Output the [x, y] coordinate of the center of the cell containing the given text.  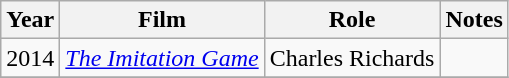
Year [30, 20]
Film [162, 20]
Notes [474, 20]
2014 [30, 58]
Charles Richards [352, 58]
Role [352, 20]
The Imitation Game [162, 58]
